Scan for the cell matching the given text and deliver its (x, y) coordinate at center. 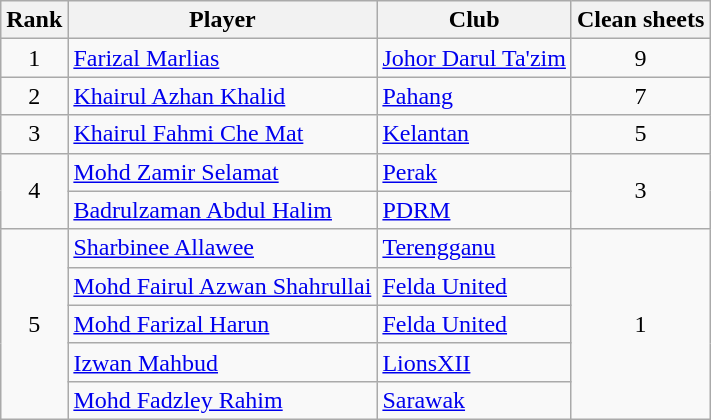
7 (640, 96)
Kelantan (474, 134)
Farizal Marlias (222, 58)
Rank (34, 20)
Sharbinee Allawee (222, 248)
Johor Darul Ta'zim (474, 58)
9 (640, 58)
LionsXII (474, 362)
4 (34, 191)
Mohd Farizal Harun (222, 324)
Khairul Fahmi Che Mat (222, 134)
Player (222, 20)
Izwan Mahbud (222, 362)
Badrulzaman Abdul Halim (222, 210)
Mohd Fadzley Rahim (222, 400)
2 (34, 96)
PDRM (474, 210)
Clean sheets (640, 20)
Club (474, 20)
Perak (474, 172)
Mohd Fairul Azwan Shahrullai (222, 286)
Sarawak (474, 400)
Terengganu (474, 248)
Khairul Azhan Khalid (222, 96)
Mohd Zamir Selamat (222, 172)
Pahang (474, 96)
